Provide the [x, y] coordinate of the cell's center where the given text is located.  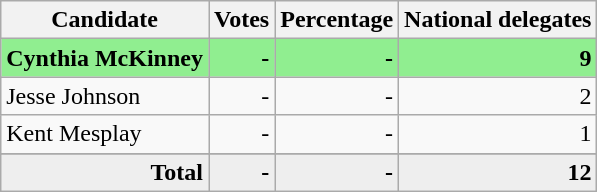
Jesse Johnson [105, 96]
Cynthia McKinney [105, 58]
2 [498, 96]
National delegates [498, 20]
1 [498, 134]
Votes [241, 20]
9 [498, 58]
Total [105, 172]
12 [498, 172]
Candidate [105, 20]
Kent Mesplay [105, 134]
Percentage [337, 20]
